Scan for the cell matching the given text and deliver its (X, Y) coordinate at center. 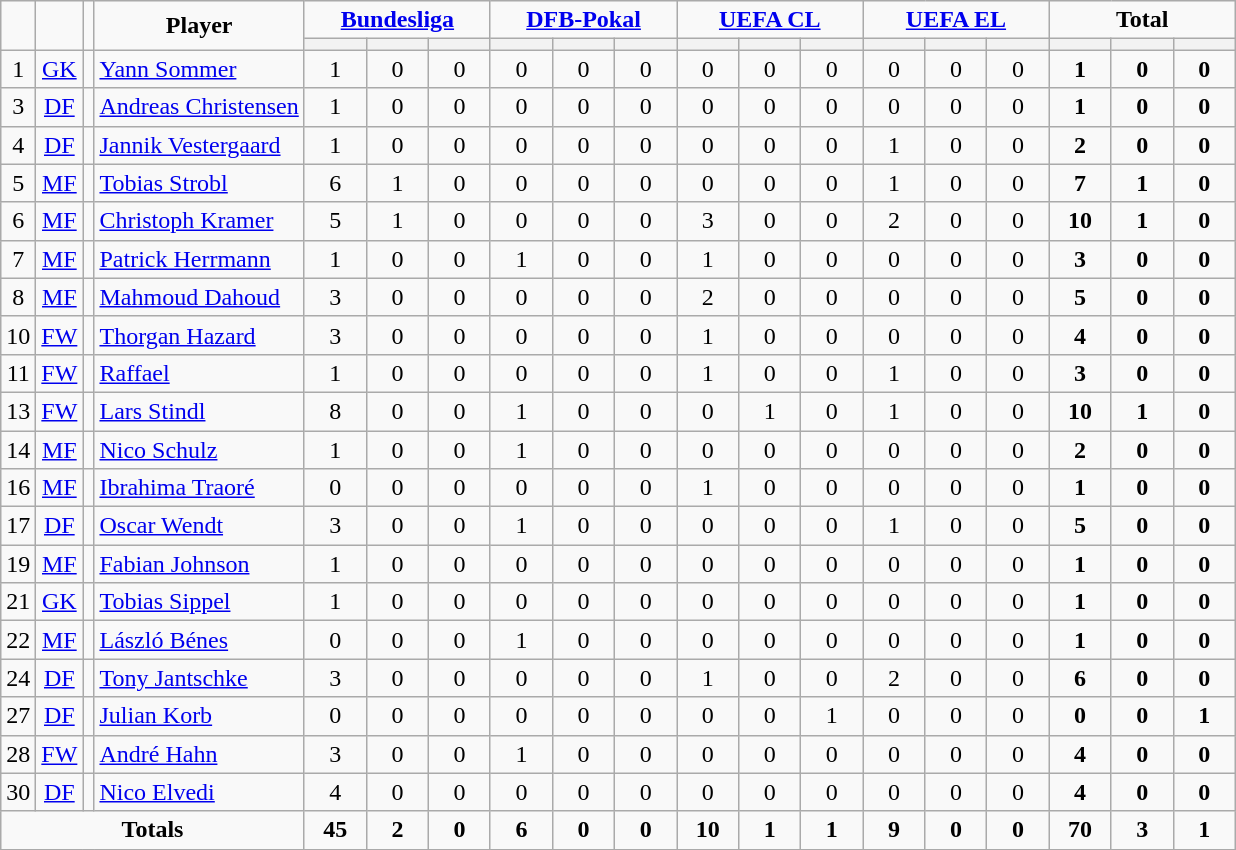
Totals (153, 830)
Nico Elvedi (199, 792)
Fabian Johnson (199, 564)
Andreas Christensen (199, 107)
28 (18, 754)
Tobias Sippel (199, 602)
13 (18, 411)
André Hahn (199, 754)
Bundesliga (397, 20)
27 (18, 716)
Ibrahima Traoré (199, 488)
19 (18, 564)
Tobias Strobl (199, 183)
16 (18, 488)
22 (18, 640)
Yann Sommer (199, 69)
UEFA CL (770, 20)
24 (18, 678)
Player (199, 26)
Thorgan Hazard (199, 335)
30 (18, 792)
17 (18, 526)
9 (894, 830)
Julian Korb (199, 716)
Total (1142, 20)
Christoph Kramer (199, 221)
Jannik Vestergaard (199, 145)
Tony Jantschke (199, 678)
DFB-Pokal (583, 20)
Mahmoud Dahoud (199, 297)
UEFA EL (956, 20)
11 (18, 373)
14 (18, 449)
Oscar Wendt (199, 526)
Patrick Herrmann (199, 259)
45 (335, 830)
Raffael (199, 373)
Lars Stindl (199, 411)
70 (1080, 830)
László Bénes (199, 640)
21 (18, 602)
Nico Schulz (199, 449)
